Output the [x, y] coordinate of the center of the cell containing the given text.  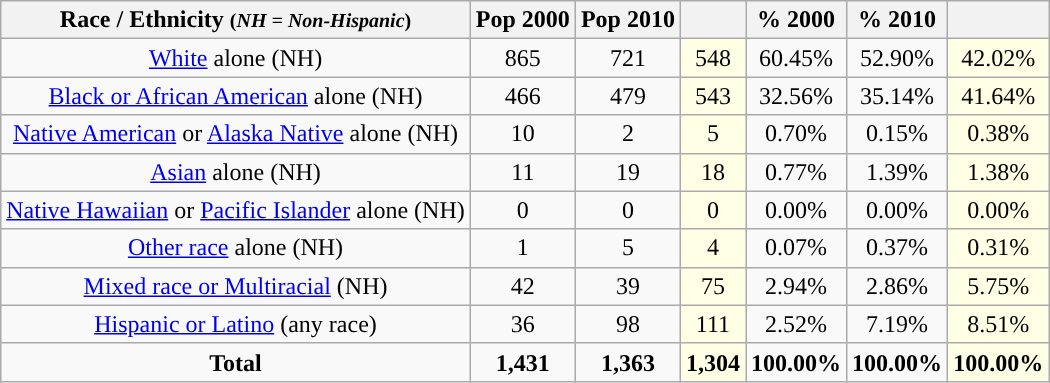
Race / Ethnicity (NH = Non-Hispanic) [236, 20]
111 [712, 324]
52.90% [898, 58]
0.70% [796, 134]
1.38% [998, 172]
Pop 2000 [522, 20]
75 [712, 286]
721 [628, 58]
19 [628, 172]
Pop 2010 [628, 20]
Black or African American alone (NH) [236, 96]
Asian alone (NH) [236, 172]
2.86% [898, 286]
479 [628, 96]
0.07% [796, 248]
60.45% [796, 58]
% 2000 [796, 20]
5.75% [998, 286]
0.38% [998, 134]
1,304 [712, 362]
White alone (NH) [236, 58]
4 [712, 248]
10 [522, 134]
0.37% [898, 248]
1 [522, 248]
8.51% [998, 324]
98 [628, 324]
42.02% [998, 58]
0.15% [898, 134]
2.94% [796, 286]
Mixed race or Multiracial (NH) [236, 286]
2.52% [796, 324]
548 [712, 58]
7.19% [898, 324]
11 [522, 172]
0.77% [796, 172]
35.14% [898, 96]
2 [628, 134]
41.64% [998, 96]
39 [628, 286]
1,363 [628, 362]
Other race alone (NH) [236, 248]
36 [522, 324]
543 [712, 96]
865 [522, 58]
0.31% [998, 248]
1.39% [898, 172]
Hispanic or Latino (any race) [236, 324]
Native Hawaiian or Pacific Islander alone (NH) [236, 210]
% 2010 [898, 20]
32.56% [796, 96]
Total [236, 362]
42 [522, 286]
1,431 [522, 362]
466 [522, 96]
Native American or Alaska Native alone (NH) [236, 134]
18 [712, 172]
